Output the (X, Y) coordinate of the center of the cell containing the given text.  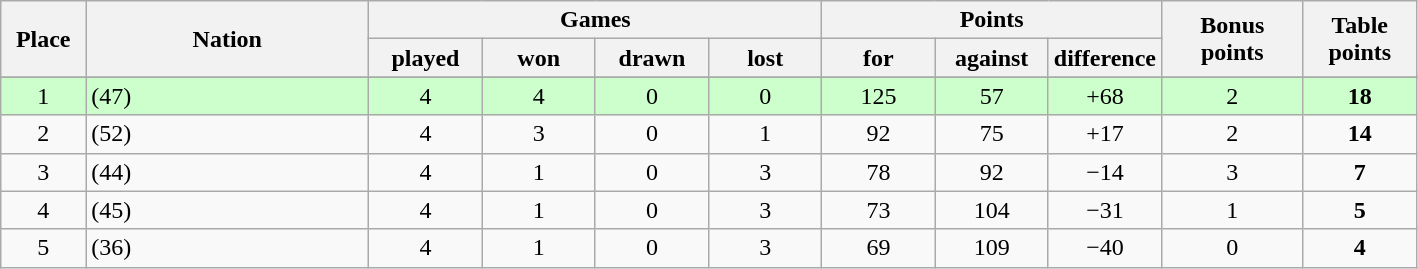
difference (1104, 58)
−40 (1104, 248)
57 (992, 96)
73 (878, 210)
109 (992, 248)
Nation (228, 39)
+68 (1104, 96)
Bonuspoints (1233, 39)
(36) (228, 248)
(44) (228, 172)
14 (1360, 134)
Place (44, 39)
for (878, 58)
69 (878, 248)
−31 (1104, 210)
Games (596, 20)
78 (878, 172)
75 (992, 134)
won (538, 58)
(47) (228, 96)
played (426, 58)
125 (878, 96)
7 (1360, 172)
−14 (1104, 172)
(52) (228, 134)
Points (992, 20)
18 (1360, 96)
(45) (228, 210)
lost (766, 58)
drawn (652, 58)
against (992, 58)
Tablepoints (1360, 39)
104 (992, 210)
+17 (1104, 134)
